Provide the (X, Y) coordinate of the cell's center where the given text is located.  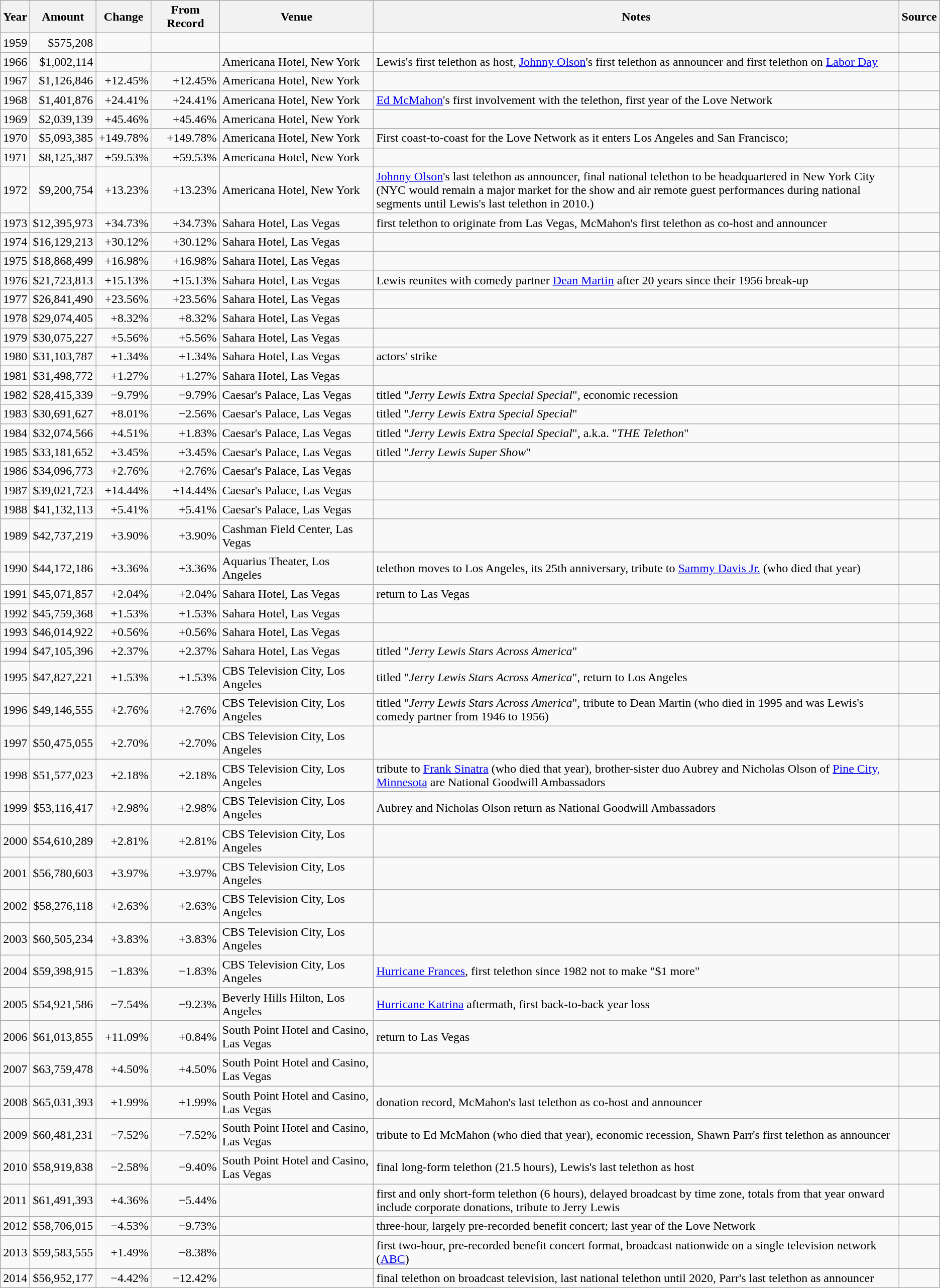
1968 (15, 100)
2010 (15, 1167)
$56,780,603 (63, 873)
tribute to Frank Sinatra (who died that year), brother-sister duo Aubrey and Nicholas Olson of Pine City, Minnesota are National Goodwill Ambassadors (636, 776)
$2,039,139 (63, 119)
1982 (15, 395)
Amount (63, 17)
1979 (15, 338)
−9.23% (185, 1004)
$51,577,023 (63, 776)
1967 (15, 81)
First coast-to-coast for the Love Network as it enters Los Angeles and San Francisco; (636, 138)
1999 (15, 808)
Beverly Hills Hilton, Los Angeles (296, 1004)
1974 (15, 242)
1966 (15, 62)
+4.51% (124, 433)
$31,498,772 (63, 376)
$21,723,813 (63, 280)
final telethon on broadcast television, last national telethon until 2020, Parr's last telethon as announcer (636, 1278)
+4.36% (124, 1201)
$47,105,396 (63, 652)
tribute to Ed McMahon (who died that year), economic recession, Shawn Parr's first telethon as announcer (636, 1135)
1986 (15, 471)
−9.73% (185, 1226)
$1,126,846 (63, 81)
Aquarius Theater, Los Angeles (296, 568)
+1.49% (124, 1252)
1971 (15, 157)
−4.53% (124, 1226)
1976 (15, 280)
+11.09% (124, 1037)
1975 (15, 261)
1973 (15, 223)
$54,921,586 (63, 1004)
2004 (15, 972)
$5,093,385 (63, 138)
final long-form telethon (21.5 hours), Lewis's last telethon as host (636, 1167)
$61,491,393 (63, 1201)
1985 (15, 452)
−9.40% (185, 1167)
titled "Jerry Lewis Extra Special Special", economic recession (636, 395)
−7.54% (124, 1004)
Aubrey and Nicholas Olson return as National Goodwill Ambassadors (636, 808)
2013 (15, 1252)
$50,475,055 (63, 742)
$42,737,219 (63, 535)
$58,276,118 (63, 906)
+0.84% (185, 1037)
1995 (15, 677)
−4.42% (124, 1278)
$63,759,478 (63, 1069)
$59,398,915 (63, 972)
first two-hour, pre-recorded benefit concert format, broadcast nationwide on a single television network (ABC) (636, 1252)
first telethon to originate from Las Vegas, McMahon's first telethon as co-host and announcer (636, 223)
1992 (15, 613)
Lewis reunites with comedy partner Dean Martin after 20 years since their 1956 break-up (636, 280)
1996 (15, 710)
1994 (15, 652)
−8.38% (185, 1252)
2008 (15, 1102)
+8.01% (124, 414)
1989 (15, 535)
1997 (15, 742)
1980 (15, 357)
Venue (296, 17)
1969 (15, 119)
1993 (15, 632)
$53,116,417 (63, 808)
$45,071,857 (63, 594)
titled "Jerry Lewis Stars Across America" (636, 652)
$1,401,876 (63, 100)
$16,129,213 (63, 242)
$61,013,855 (63, 1037)
$32,074,566 (63, 433)
$28,415,339 (63, 395)
three-hour, largely pre-recorded benefit concert; last year of the Love Network (636, 1226)
$59,583,555 (63, 1252)
$33,181,652 (63, 452)
$56,952,177 (63, 1278)
$45,759,368 (63, 613)
−5.44% (185, 1201)
Year (15, 17)
$26,841,490 (63, 299)
Hurricane Katrina aftermath, first back-to-back year loss (636, 1004)
Cashman Field Center, Las Vegas (296, 535)
2006 (15, 1037)
Notes (636, 17)
telethon moves to Los Angeles, its 25th anniversary, tribute to Sammy Davis Jr. (who died that year) (636, 568)
$49,146,555 (63, 710)
2002 (15, 906)
1977 (15, 299)
1981 (15, 376)
1970 (15, 138)
$30,691,627 (63, 414)
$31,103,787 (63, 357)
1972 (15, 190)
1987 (15, 490)
−2.56% (185, 414)
$34,096,773 (63, 471)
2012 (15, 1226)
Lewis's first telethon as host, Johnny Olson's first telethon as announcer and first telethon on Labor Day (636, 62)
From Record (185, 17)
−12.42% (185, 1278)
titled "Jerry Lewis Super Show" (636, 452)
2005 (15, 1004)
$65,031,393 (63, 1102)
$41,132,113 (63, 509)
$46,014,922 (63, 632)
$47,827,221 (63, 677)
−2.58% (124, 1167)
2001 (15, 873)
1998 (15, 776)
2000 (15, 841)
2003 (15, 938)
$29,074,405 (63, 318)
$60,505,234 (63, 938)
1990 (15, 568)
$60,481,231 (63, 1135)
Change (124, 17)
titled "Jerry Lewis Stars Across America", return to Los Angeles (636, 677)
$54,610,289 (63, 841)
actors' strike (636, 357)
2009 (15, 1135)
donation record, McMahon's last telethon as co-host and announcer (636, 1102)
$12,395,973 (63, 223)
2011 (15, 1201)
$30,075,227 (63, 338)
$9,200,754 (63, 190)
1988 (15, 509)
Hurricane Frances, first telethon since 1982 not to make "$1 more" (636, 972)
1978 (15, 318)
2007 (15, 1069)
1991 (15, 594)
1983 (15, 414)
2014 (15, 1278)
$58,919,838 (63, 1167)
titled "Jerry Lewis Extra Special Special", a.k.a. "THE Telethon" (636, 433)
Source (919, 17)
$575,208 (63, 43)
$44,172,186 (63, 568)
$58,706,015 (63, 1226)
titled "Jerry Lewis Extra Special Special" (636, 414)
$8,125,387 (63, 157)
$18,868,499 (63, 261)
$1,002,114 (63, 62)
Ed McMahon's first involvement with the telethon, first year of the Love Network (636, 100)
titled "Jerry Lewis Stars Across America", tribute to Dean Martin (who died in 1995 and was Lewis's comedy partner from 1946 to 1956) (636, 710)
1984 (15, 433)
+1.83% (185, 433)
1959 (15, 43)
$39,021,723 (63, 490)
